Output the (X, Y) coordinate of the center of the cell containing the given text.  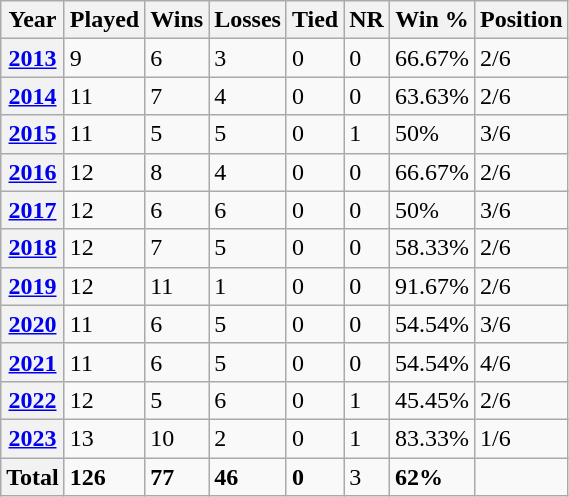
Position (521, 20)
NR (367, 20)
Losses (248, 20)
13 (104, 438)
126 (104, 477)
83.33% (432, 438)
10 (177, 438)
Total (33, 477)
8 (177, 172)
2023 (33, 438)
63.63% (432, 96)
2014 (33, 96)
2015 (33, 134)
58.33% (432, 248)
2017 (33, 210)
Year (33, 20)
2016 (33, 172)
Win % (432, 20)
77 (177, 477)
2020 (33, 324)
45.45% (432, 400)
2013 (33, 58)
Played (104, 20)
9 (104, 58)
2 (248, 438)
Tied (314, 20)
2021 (33, 362)
46 (248, 477)
62% (432, 477)
1/6 (521, 438)
4/6 (521, 362)
2018 (33, 248)
91.67% (432, 286)
2022 (33, 400)
2019 (33, 286)
Wins (177, 20)
